From the cell containing the given text, extract its center point as [X, Y] coordinate. 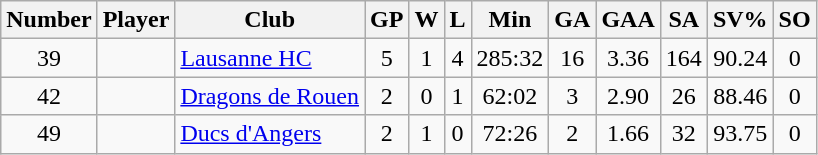
1.66 [628, 134]
Dragons de Rouen [270, 96]
3 [572, 96]
32 [684, 134]
Min [510, 20]
4 [458, 58]
3.36 [628, 58]
72:26 [510, 134]
SV% [740, 20]
Player [136, 20]
16 [572, 58]
GA [572, 20]
39 [49, 58]
GP [387, 20]
90.24 [740, 58]
L [458, 20]
49 [49, 134]
Lausanne HC [270, 58]
26 [684, 96]
88.46 [740, 96]
164 [684, 58]
93.75 [740, 134]
W [426, 20]
SO [794, 20]
GAA [628, 20]
2.90 [628, 96]
Ducs d'Angers [270, 134]
5 [387, 58]
Number [49, 20]
SA [684, 20]
42 [49, 96]
62:02 [510, 96]
Club [270, 20]
285:32 [510, 58]
